Output the [X, Y] coordinate of the center of the cell containing the given text.  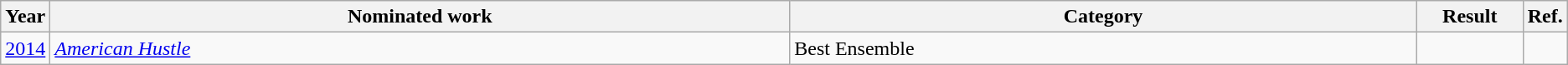
Year [25, 17]
Best Ensemble [1104, 48]
2014 [25, 48]
Nominated work [420, 17]
Ref. [1545, 17]
American Hustle [420, 48]
Result [1469, 17]
Category [1104, 17]
